Find where the given text appears and provide that cell's center as (x, y) coordinate. 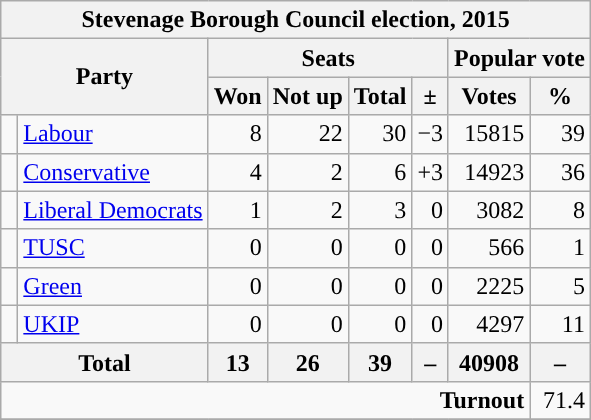
Won (238, 96)
Turnout (266, 400)
Votes (488, 96)
Liberal Democrats (113, 210)
TUSC (113, 248)
3 (380, 210)
Labour (113, 134)
+3 (430, 172)
UKIP (113, 324)
Green (113, 286)
22 (308, 134)
36 (560, 172)
Stevenage Borough Council election, 2015 (296, 20)
13 (238, 362)
% (560, 96)
5 (560, 286)
71.4 (560, 400)
30 (380, 134)
Conservative (113, 172)
566 (488, 248)
6 (380, 172)
Party (104, 77)
40908 (488, 362)
4297 (488, 324)
Seats (328, 58)
15815 (488, 134)
2225 (488, 286)
Not up (308, 96)
11 (560, 324)
3082 (488, 210)
26 (308, 362)
4 (238, 172)
± (430, 96)
−3 (430, 134)
Popular vote (519, 58)
14923 (488, 172)
